Pinpoint the cell where the given text exists, returning its (X, Y) midpoint coordinate. 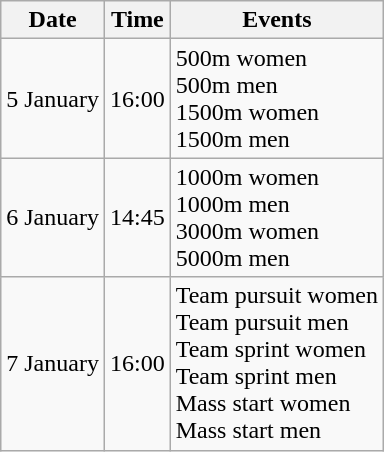
500m women500m men1500m women1500m men (276, 98)
Events (276, 20)
14:45 (137, 218)
6 January (53, 218)
Team pursuit womenTeam pursuit menTeam sprint womenTeam sprint menMass start womenMass start men (276, 364)
1000m women1000m men3000m women5000m men (276, 218)
5 January (53, 98)
7 January (53, 364)
Time (137, 20)
Date (53, 20)
